Scan for the cell matching the given text and deliver its (x, y) coordinate at center. 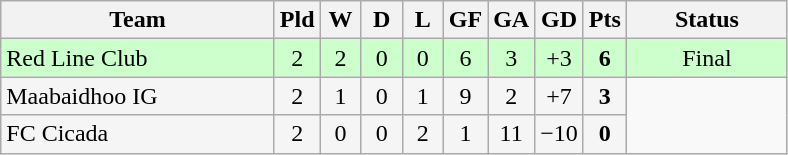
Pts (604, 20)
Red Line Club (138, 58)
Team (138, 20)
11 (512, 134)
L (422, 20)
Final (706, 58)
W (340, 20)
D (382, 20)
FC Cicada (138, 134)
GA (512, 20)
GF (465, 20)
GD (560, 20)
Status (706, 20)
+7 (560, 96)
Maabaidhoo IG (138, 96)
+3 (560, 58)
Pld (297, 20)
−10 (560, 134)
9 (465, 96)
